Determine the [X, Y] coordinate at the center of the cell enclosing the given text.  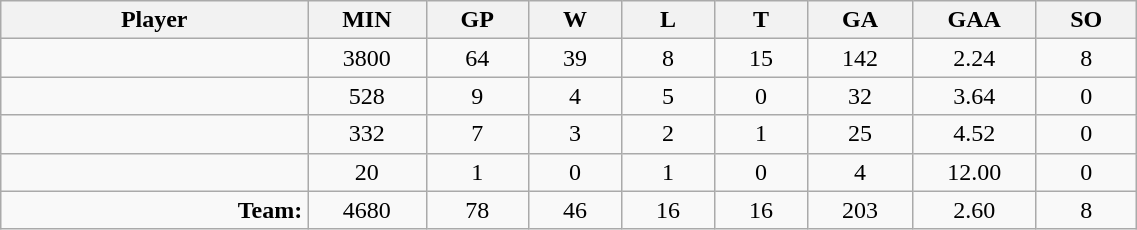
7 [477, 134]
9 [477, 96]
25 [860, 134]
GAA [974, 20]
2.24 [974, 58]
32 [860, 96]
GP [477, 20]
142 [860, 58]
Team: [154, 210]
3800 [367, 58]
332 [367, 134]
20 [367, 172]
39 [574, 58]
3.64 [974, 96]
3 [574, 134]
2 [668, 134]
Player [154, 20]
W [574, 20]
15 [762, 58]
L [668, 20]
SO [1086, 20]
203 [860, 210]
T [762, 20]
78 [477, 210]
4.52 [974, 134]
528 [367, 96]
46 [574, 210]
4680 [367, 210]
2.60 [974, 210]
64 [477, 58]
GA [860, 20]
5 [668, 96]
MIN [367, 20]
12.00 [974, 172]
